Provide the [X, Y] coordinate of the cell's center where the given text is located.  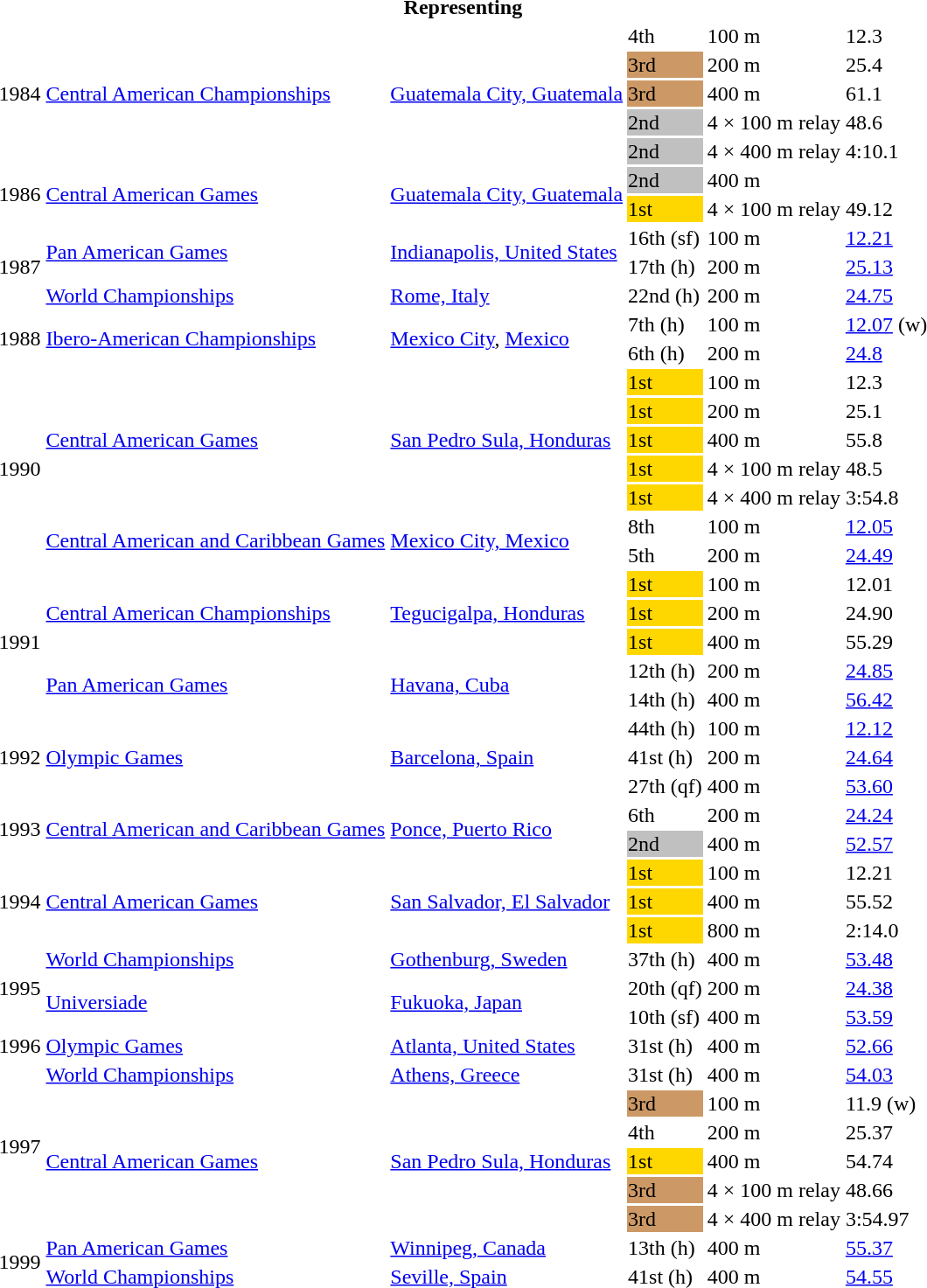
San Salvador, El Salvador [507, 902]
6th [666, 815]
Indianapolis, United States [507, 252]
6th (h) [666, 353]
37th (h) [666, 959]
Atlanta, United States [507, 1046]
Ponce, Puerto Rico [507, 829]
Universiade [215, 1002]
Fukuoka, Japan [507, 1002]
Havana, Cuba [507, 686]
5th [666, 555]
Barcelona, Spain [507, 757]
Winnipeg, Canada [507, 1248]
12th (h) [666, 671]
10th (sf) [666, 1017]
Rome, Italy [507, 296]
Ibero-American Championships [215, 339]
14th (h) [666, 700]
41st (h) [666, 757]
16th (sf) [666, 238]
20th (qf) [666, 988]
22nd (h) [666, 296]
Tegucigalpa, Honduras [507, 613]
27th (qf) [666, 786]
44th (h) [666, 728]
Gothenburg, Sweden [507, 959]
17th (h) [666, 267]
13th (h) [666, 1248]
8th [666, 526]
800 m [773, 930]
Athens, Greece [507, 1075]
7th (h) [666, 324]
